Search for the cell housing the specified text and yield its [X, Y] center coordinate. 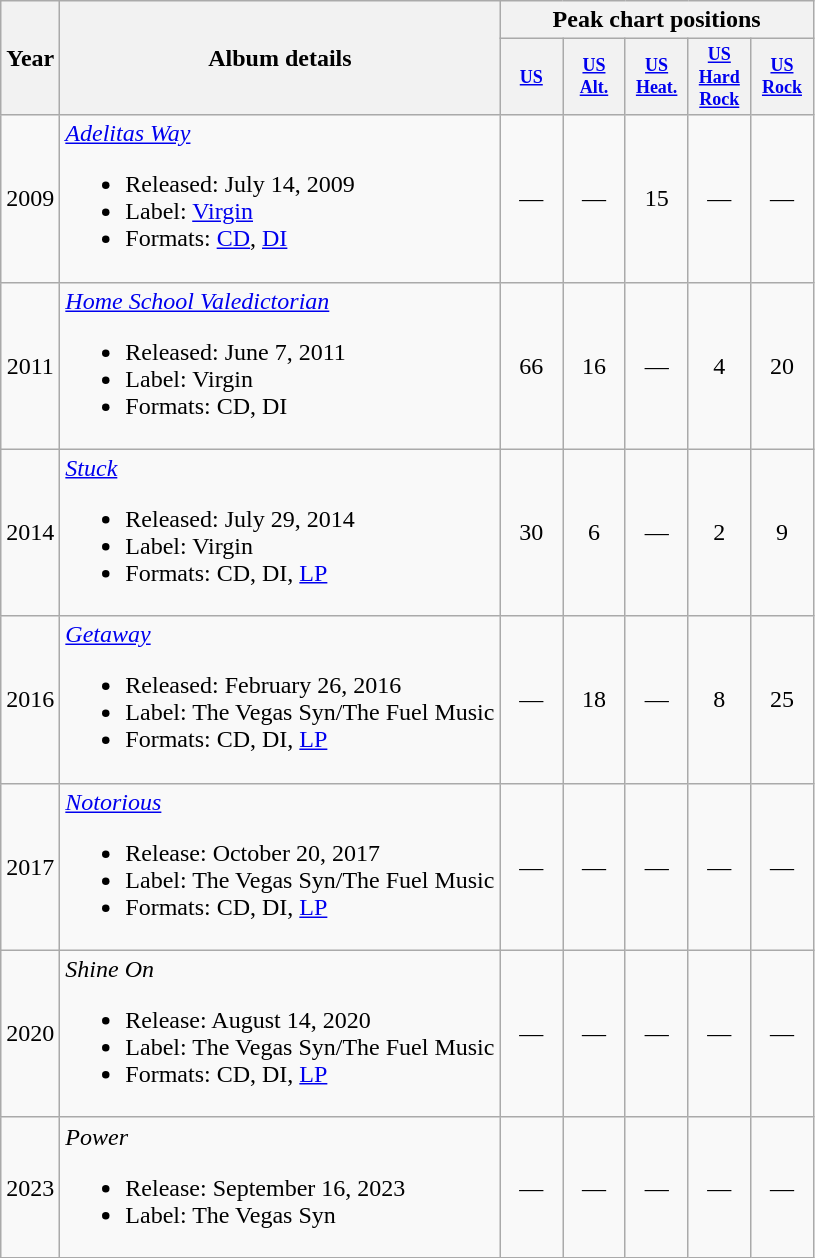
PowerRelease: September 16, 2023Label: The Vegas Syn [280, 1187]
25 [782, 700]
18 [594, 700]
Year [30, 58]
2016 [30, 700]
Home School ValedictorianReleased: June 7, 2011Label: VirginFormats: CD, DI [280, 366]
16 [594, 366]
US [532, 77]
2011 [30, 366]
4 [720, 366]
USAlt. [594, 77]
30 [532, 532]
Peak chart positions [656, 20]
Adelitas WayReleased: July 14, 2009Label: VirginFormats: CD, DI [280, 198]
USHard Rock [720, 77]
6 [594, 532]
Album details [280, 58]
2020 [30, 1034]
StuckReleased: July 29, 2014Label: VirginFormats: CD, DI, LP [280, 532]
20 [782, 366]
9 [782, 532]
NotoriousRelease: October 20, 2017Label: The Vegas Syn/The Fuel MusicFormats: CD, DI, LP [280, 866]
2023 [30, 1187]
2014 [30, 532]
2 [720, 532]
66 [532, 366]
15 [656, 198]
USHeat. [656, 77]
USRock [782, 77]
8 [720, 700]
2017 [30, 866]
2009 [30, 198]
GetawayReleased: February 26, 2016Label: The Vegas Syn/The Fuel MusicFormats: CD, DI, LP [280, 700]
Shine OnRelease: August 14, 2020Label: The Vegas Syn/The Fuel MusicFormats: CD, DI, LP [280, 1034]
